Scan for the cell matching the given text and deliver its [x, y] coordinate at center. 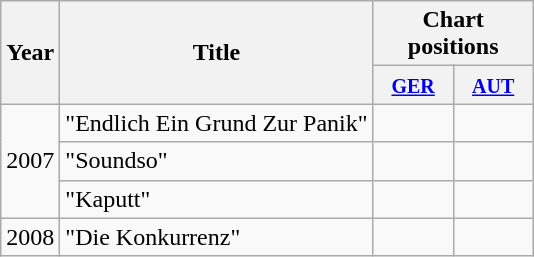
Year [30, 52]
2008 [30, 237]
"Endlich Ein Grund Zur Panik" [216, 123]
AUT [493, 85]
"Soundso" [216, 161]
GER [413, 85]
Chart positions [453, 34]
"Kaputt" [216, 199]
2007 [30, 161]
Title [216, 52]
"Die Konkurrenz" [216, 237]
